Return [x, y] of the center of cell containing provided text 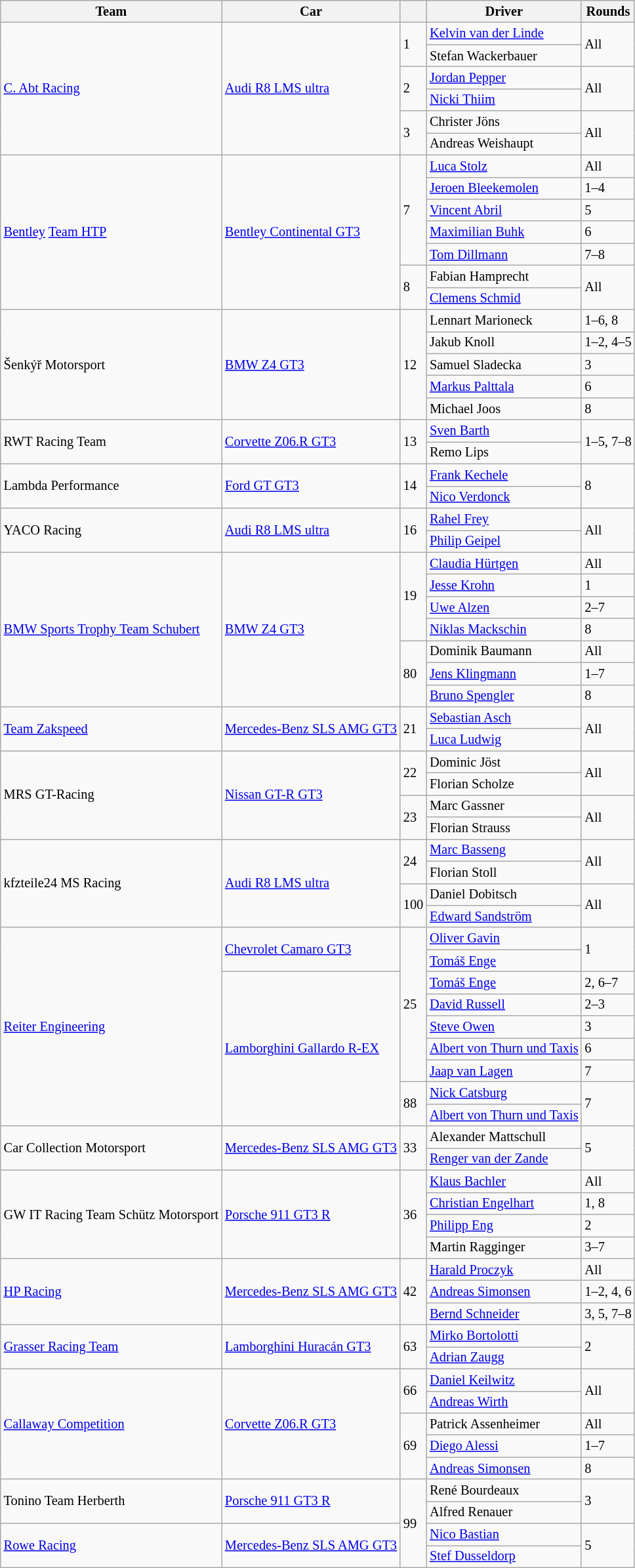
12 [413, 365]
BMW Sports Trophy Team Schubert [112, 630]
Luca Stolz [504, 166]
Clemens Schmid [504, 298]
99 [413, 1523]
69 [413, 1445]
1–4 [607, 188]
Bernd Schneider [504, 1314]
Sebastian Asch [504, 717]
23 [413, 817]
Mirko Bortolotti [504, 1336]
24 [413, 860]
63 [413, 1347]
Bentley Continental GT3 [311, 232]
Frank Kechele [504, 475]
René Bourdeaux [504, 1490]
Adrian Zaugg [504, 1357]
Philip Geipel [504, 541]
Alexander Mattschull [504, 1137]
Jaap van Lagen [504, 1071]
1–5, 7–8 [607, 442]
Maximilian Buhk [504, 232]
Niklas Mackschin [504, 630]
Bentley Team HTP [112, 232]
100 [413, 905]
Grasser Racing Team [112, 1347]
66 [413, 1390]
2–3 [607, 1005]
3–7 [607, 1247]
YACO Racing [112, 530]
Luca Ludwig [504, 740]
Lambda Performance [112, 485]
Martin Ragginger [504, 1247]
7–8 [607, 254]
Lennart Marioneck [504, 321]
Florian Scholze [504, 784]
16 [413, 530]
Kelvin van der Linde [504, 33]
Alfred Renauer [504, 1512]
Dominic Jöst [504, 762]
Christian Engelhart [504, 1203]
Jordan Pepper [504, 77]
Bruno Spengler [504, 696]
19 [413, 597]
2, 6–7 [607, 982]
MRS GT-Racing [112, 795]
Nico Verdonck [504, 497]
Ford GT GT3 [311, 485]
Uwe Alzen [504, 607]
Šenkýř Motorsport [112, 365]
1–2, 4–5 [607, 342]
Lamborghini Gallardo R-EX [311, 1049]
Claudia Hürtgen [504, 563]
Team Zakspeed [112, 728]
Stefan Wackerbauer [504, 56]
Callaway Competition [112, 1424]
Jeroen Bleekemolen [504, 188]
Nissan GT-R GT3 [311, 795]
GW IT Racing Team Schütz Motorsport [112, 1215]
Harald Proczyk [504, 1270]
Tom Dillmann [504, 254]
Driver [504, 11]
Nick Catsburg [504, 1093]
Rahel Frey [504, 519]
Michael Joos [504, 409]
Daniel Keilwitz [504, 1380]
Jesse Krohn [504, 585]
Patrick Assenheimer [504, 1424]
Christer Jöns [504, 122]
Rowe Racing [112, 1545]
2–7 [607, 607]
Nicki Thiim [504, 100]
Car [311, 11]
Oliver Gavin [504, 938]
Andreas Weishaupt [504, 144]
Tonino Team Herberth [112, 1500]
Lamborghini Huracán GT3 [311, 1347]
Diego Alessi [504, 1446]
1, 8 [607, 1203]
21 [413, 728]
80 [413, 673]
13 [413, 442]
C. Abt Racing [112, 89]
Car Collection Motorsport [112, 1148]
HP Racing [112, 1292]
88 [413, 1104]
Markus Palttala [504, 386]
Philipp Eng [504, 1225]
Marc Gassner [504, 806]
Steve Owen [504, 1027]
25 [413, 1005]
Andreas Wirth [504, 1402]
Chevrolet Camaro GT3 [311, 950]
Team [112, 11]
42 [413, 1292]
David Russell [504, 1005]
Remo Lips [504, 452]
Renger van der Zande [504, 1159]
Nico Bastian [504, 1535]
Rounds [607, 11]
Jens Klingmann [504, 673]
Dominik Baumann [504, 651]
Vincent Abril [504, 210]
Marc Basseng [504, 850]
Jakub Knoll [504, 342]
1–2, 4, 6 [607, 1291]
Stef Dusseldorp [504, 1556]
1–6, 8 [607, 321]
Daniel Dobitsch [504, 895]
14 [413, 485]
Florian Stoll [504, 872]
36 [413, 1215]
3, 5, 7–8 [607, 1314]
Klaus Bachler [504, 1181]
Sven Barth [504, 431]
Reiter Engineering [112, 1027]
Fabian Hamprecht [504, 276]
Florian Strauss [504, 828]
Samuel Sladecka [504, 365]
kfzteile24 MS Racing [112, 883]
33 [413, 1148]
22 [413, 773]
Edward Sandström [504, 916]
RWT Racing Team [112, 442]
